Search for the cell housing the specified text and yield its (x, y) center coordinate. 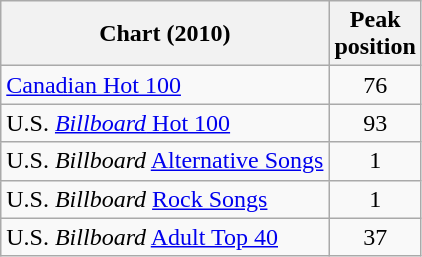
93 (375, 123)
37 (375, 237)
U.S. Billboard Rock Songs (165, 199)
Peakposition (375, 34)
76 (375, 85)
U.S. Billboard Alternative Songs (165, 161)
U.S. Billboard Hot 100 (165, 123)
U.S. Billboard Adult Top 40 (165, 237)
Chart (2010) (165, 34)
Canadian Hot 100 (165, 85)
